Return the (X, Y) coordinate for the center point of the cell that contains the specified text.  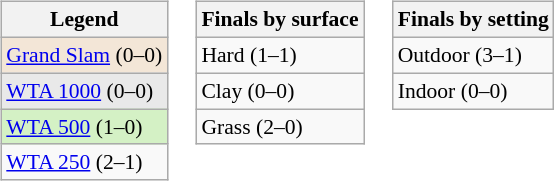
Finals by setting (474, 20)
Clay (0–0) (280, 91)
Finals by surface (280, 20)
WTA 500 (1–0) (84, 127)
Outdoor (3–1) (474, 55)
Legend (84, 20)
WTA 1000 (0–0) (84, 91)
Grass (2–0) (280, 127)
Hard (1–1) (280, 55)
Indoor (0–0) (474, 91)
Grand Slam (0–0) (84, 55)
WTA 250 (2–1) (84, 162)
